Provide the [X, Y] coordinate of the cell's center where the given text is located.  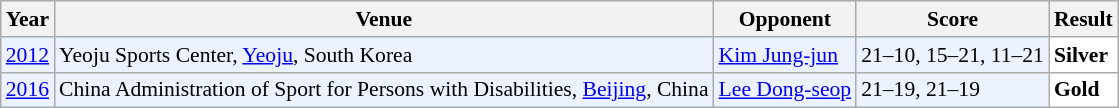
Silver [1084, 55]
China Administration of Sport for Persons with Disabilities, Beijing, China [384, 90]
Result [1084, 19]
Year [28, 19]
2012 [28, 55]
Gold [1084, 90]
Opponent [786, 19]
21–19, 21–19 [952, 90]
Score [952, 19]
Kim Jung-jun [786, 55]
Venue [384, 19]
2016 [28, 90]
21–10, 15–21, 11–21 [952, 55]
Yeoju Sports Center, Yeoju, South Korea [384, 55]
Lee Dong-seop [786, 90]
